Capture the cell that displays the provided text and extract its (x, y) central coordinate. 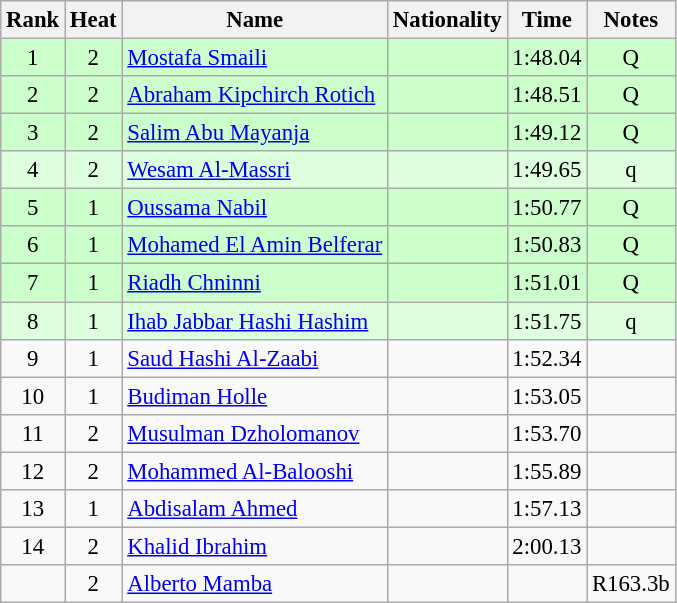
14 (33, 546)
1:57.13 (547, 509)
1:51.01 (547, 283)
Nationality (448, 20)
R163.3b (631, 584)
1:50.77 (547, 208)
4 (33, 170)
Abraham Kipchirch Rotich (255, 95)
1:52.34 (547, 358)
8 (33, 321)
Riadh Chninni (255, 283)
Mostafa Smaili (255, 58)
Khalid Ibrahim (255, 546)
Mohamed El Amin Belferar (255, 245)
6 (33, 245)
3 (33, 133)
10 (33, 396)
Saud Hashi Al-Zaabi (255, 358)
Wesam Al-Massri (255, 170)
Time (547, 20)
2:00.13 (547, 546)
1:55.89 (547, 471)
1:48.51 (547, 95)
Rank (33, 20)
Musulman Dzholomanov (255, 433)
7 (33, 283)
1:49.12 (547, 133)
1:53.05 (547, 396)
11 (33, 433)
12 (33, 471)
9 (33, 358)
Name (255, 20)
Abdisalam Ahmed (255, 509)
1:51.75 (547, 321)
Alberto Mamba (255, 584)
Salim Abu Mayanja (255, 133)
1:53.70 (547, 433)
1:49.65 (547, 170)
Mohammed Al-Balooshi (255, 471)
Oussama Nabil (255, 208)
13 (33, 509)
Notes (631, 20)
1:50.83 (547, 245)
Ihab Jabbar Hashi Hashim (255, 321)
1:48.04 (547, 58)
5 (33, 208)
Budiman Holle (255, 396)
Heat (94, 20)
